Scan for the cell matching the given text and deliver its [X, Y] coordinate at center. 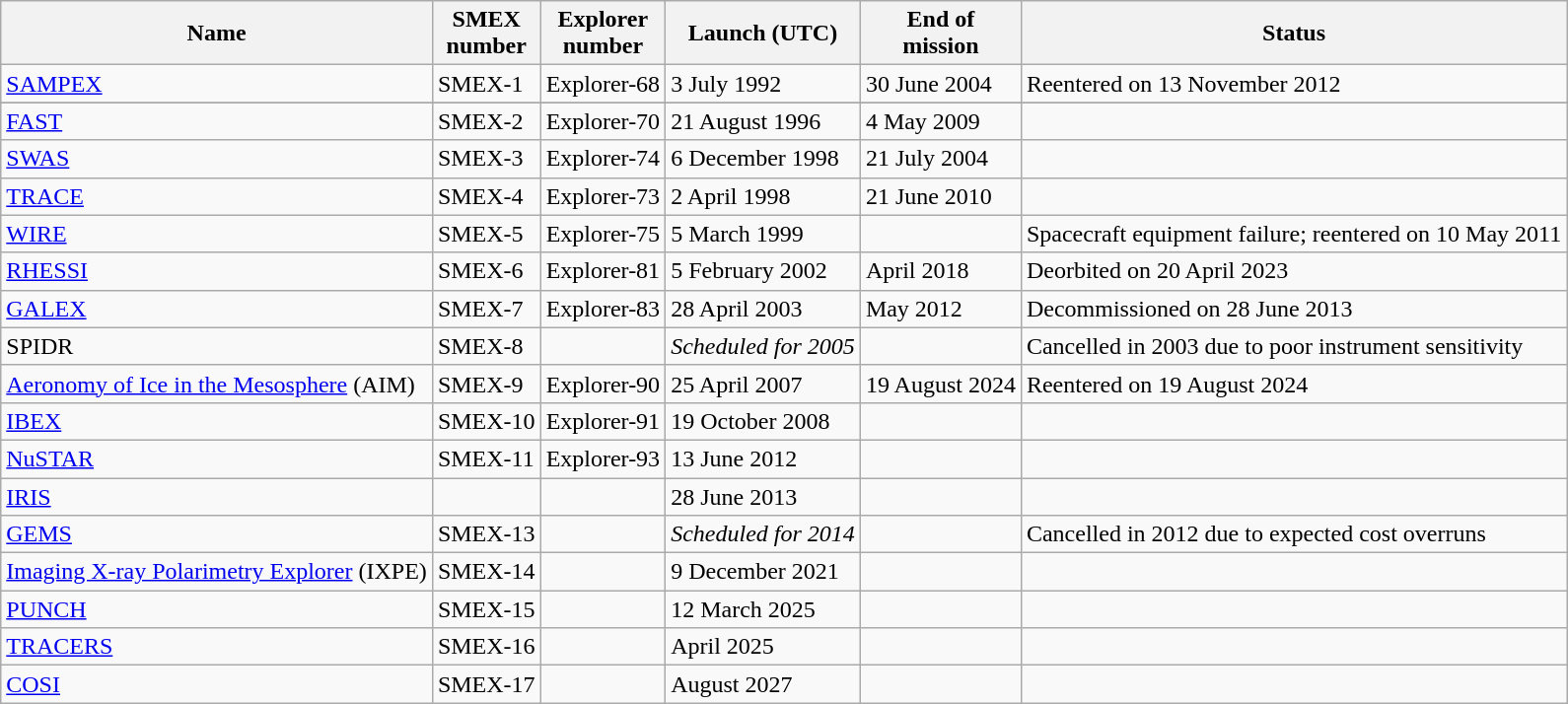
SMEX-7 [486, 309]
19 October 2008 [763, 421]
Imaging X-ray Polarimetry Explorer (IXPE) [217, 572]
9 December 2021 [763, 572]
SMEX-16 [486, 647]
21 June 2010 [941, 196]
Explorer-68 [604, 84]
5 March 1999 [763, 234]
30 June 2004 [941, 84]
SMEX-11 [486, 458]
2 April 1998 [763, 196]
WIRE [217, 234]
April 2025 [763, 647]
Decommissioned on 28 June 2013 [1294, 309]
12 March 2025 [763, 609]
SMEX-13 [486, 534]
SMEX-10 [486, 421]
Scheduled for 2005 [763, 346]
3 July 1992 [763, 84]
Explorernumber [604, 34]
28 April 2003 [763, 309]
13 June 2012 [763, 458]
SMEX-2 [486, 121]
Cancelled in 2012 due to expected cost overruns [1294, 534]
IRIS [217, 496]
SPIDR [217, 346]
21 July 2004 [941, 159]
Explorer-75 [604, 234]
Launch (UTC) [763, 34]
August 2027 [763, 684]
FAST [217, 121]
25 April 2007 [763, 384]
Status [1294, 34]
SMEX-9 [486, 384]
TRACE [217, 196]
SMEX-17 [486, 684]
Reentered on 13 November 2012 [1294, 84]
Reentered on 19 August 2024 [1294, 384]
Explorer-83 [604, 309]
Spacecraft equipment failure; reentered on 10 May 2011 [1294, 234]
6 December 1998 [763, 159]
Explorer-74 [604, 159]
GEMS [217, 534]
SMEX-3 [486, 159]
28 June 2013 [763, 496]
April 2018 [941, 271]
Scheduled for 2014 [763, 534]
SMEX-4 [486, 196]
Explorer-73 [604, 196]
4 May 2009 [941, 121]
Explorer-70 [604, 121]
Explorer-91 [604, 421]
IBEX [217, 421]
19 August 2024 [941, 384]
SMEX-8 [486, 346]
Aeronomy of Ice in the Mesosphere (AIM) [217, 384]
Cancelled in 2003 due to poor instrument sensitivity [1294, 346]
TRACERS [217, 647]
May 2012 [941, 309]
Explorer-90 [604, 384]
21 August 1996 [763, 121]
RHESSI [217, 271]
SWAS [217, 159]
SMEX-15 [486, 609]
NuSTAR [217, 458]
SMEX-5 [486, 234]
SMEX-14 [486, 572]
SMEX-1 [486, 84]
Explorer-93 [604, 458]
End ofmission [941, 34]
Deorbited on 20 April 2023 [1294, 271]
SAMPEX [217, 84]
COSI [217, 684]
5 February 2002 [763, 271]
PUNCH [217, 609]
SMEX-6 [486, 271]
GALEX [217, 309]
Explorer-81 [604, 271]
Name [217, 34]
SMEXnumber [486, 34]
